Identify which cell holds the provided text, then report its [x, y] central coordinate. 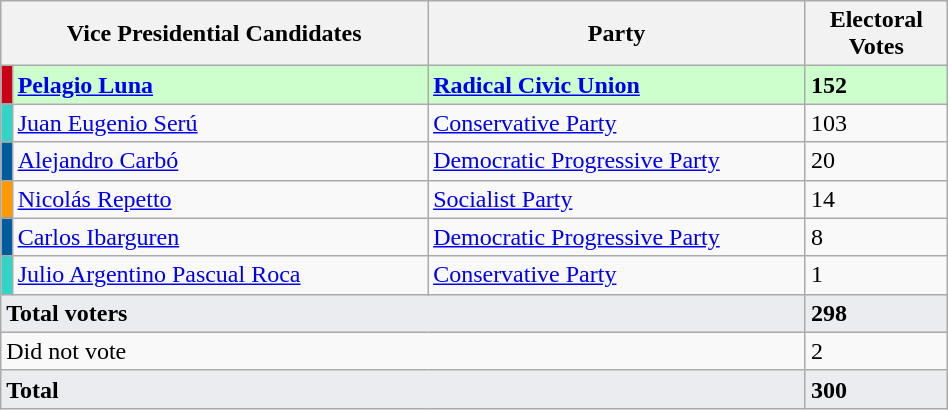
Carlos Ibarguren [220, 237]
Pelagio Luna [220, 85]
152 [876, 85]
Total [404, 389]
298 [876, 313]
Vice Presidential Candidates [214, 34]
Total voters [404, 313]
Alejandro Carbó [220, 161]
20 [876, 161]
Electoral Votes [876, 34]
Socialist Party [617, 199]
Did not vote [404, 351]
Nicolás Repetto [220, 199]
2 [876, 351]
Juan Eugenio Serú [220, 123]
14 [876, 199]
8 [876, 237]
Party [617, 34]
300 [876, 389]
103 [876, 123]
Julio Argentino Pascual Roca [220, 275]
1 [876, 275]
Radical Civic Union [617, 85]
